Provide the (X, Y) coordinate of the cell's center where the given text is located.  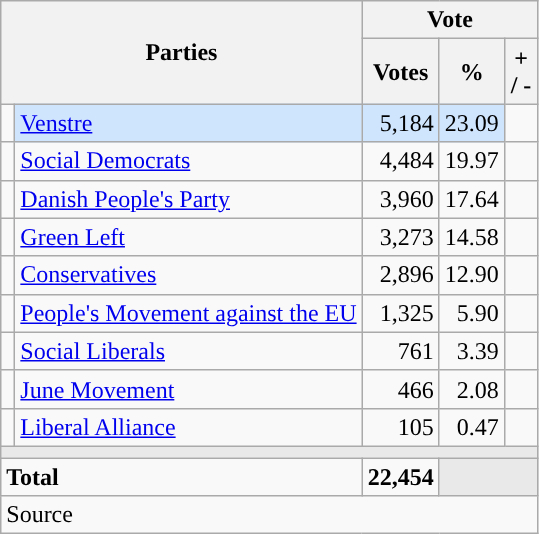
Danish People's Party (188, 199)
Liberal Alliance (188, 427)
People's Movement against the EU (188, 313)
Total (182, 477)
3.39 (472, 351)
5,184 (400, 123)
1,325 (400, 313)
12.90 (472, 275)
Social Liberals (188, 351)
Vote (450, 20)
19.97 (472, 161)
Venstre (188, 123)
% (472, 72)
17.64 (472, 199)
Source (270, 515)
Conservatives (188, 275)
+ / - (521, 72)
2.08 (472, 389)
0.47 (472, 427)
2,896 (400, 275)
14.58 (472, 237)
466 (400, 389)
23.09 (472, 123)
Social Democrats (188, 161)
22,454 (400, 477)
3,960 (400, 199)
June Movement (188, 389)
4,484 (400, 161)
5.90 (472, 313)
105 (400, 427)
Parties (182, 52)
761 (400, 351)
3,273 (400, 237)
Green Left (188, 237)
Votes (400, 72)
